Extract the (x, y) coordinate from the center of the cell holding the provided text.  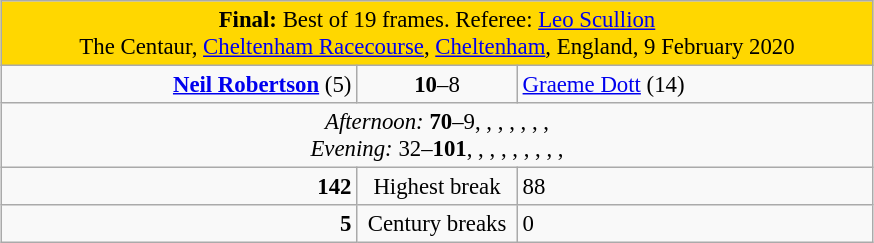
0 (695, 224)
Afternoon: 70–9, , , , , , , Evening: 32–101, , , , , , , , , (437, 136)
142 (179, 187)
Neil Robertson (5) (179, 85)
Final: Best of 19 frames. Referee: Leo ScullionThe Centaur, Cheltenham Racecourse, Cheltenham, England, 9 February 2020 (437, 34)
Century breaks (438, 224)
10–8 (438, 85)
5 (179, 224)
Graeme Dott (14) (695, 85)
Highest break (438, 187)
88 (695, 187)
